For the text-containing cell, return its midpoint in [X, Y] coordinate format. 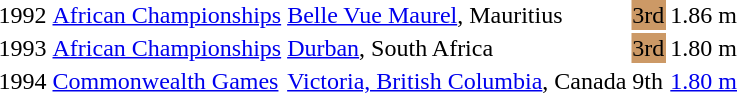
Belle Vue Maurel, Mauritius [457, 15]
Durban, South Africa [457, 48]
